Search for the cell housing the specified text and yield its [x, y] center coordinate. 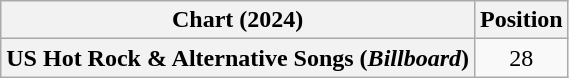
Position [521, 20]
28 [521, 58]
Chart (2024) [238, 20]
US Hot Rock & Alternative Songs (Billboard) [238, 58]
